Return [x, y] of the center of cell containing provided text 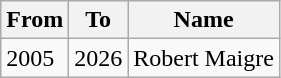
Robert Maigre [204, 58]
Name [204, 20]
From [35, 20]
2005 [35, 58]
To [98, 20]
2026 [98, 58]
